Extract the (X, Y) coordinate from the center of the cell holding the provided text.  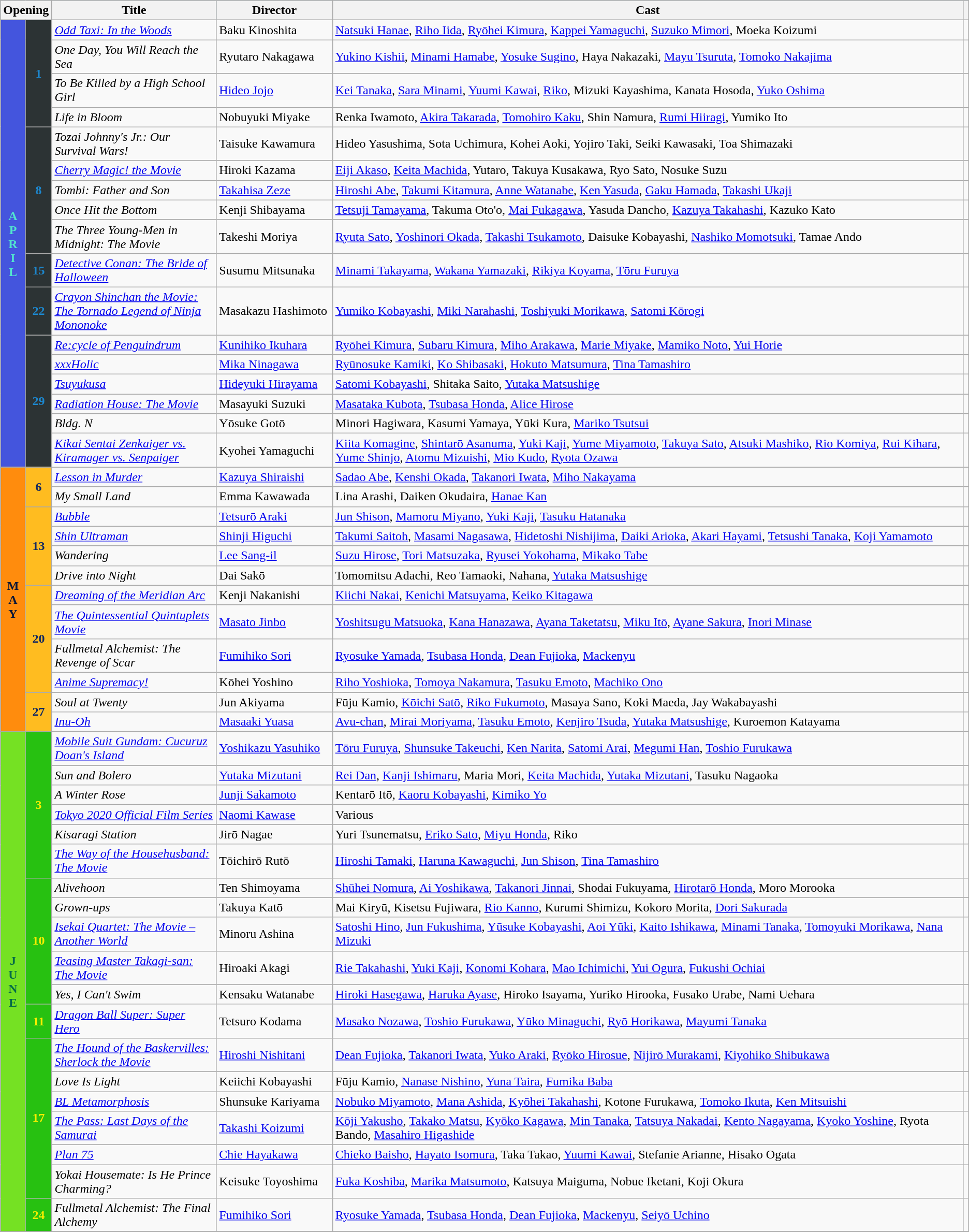
Fūju Kamio, Nanase Nishino, Yuna Taira, Fumika Baba (648, 1081)
Sadao Abe, Kenshi Okada, Takanori Iwata, Miho Nakayama (648, 477)
15 (38, 270)
29 (38, 401)
Crayon Shinchan the Movie: The Tornado Legend of Ninja Mononoke (134, 311)
Tetsuji Tamayama, Takuma Oto'o, Mai Fukagawa, Yasuda Dancho, Kazuya Takahashi, Kazuko Kato (648, 210)
Soul at Twenty (134, 702)
Shunsuke Kariyama (274, 1101)
6 (38, 487)
Eiji Akaso, Keita Machida, Yutaro, Takuya Kusakawa, Ryo Sato, Nosuke Suzu (648, 170)
11 (38, 1021)
Lina Arashi, Daiken Okudaira, Hanae Kan (648, 497)
Anime Supremacy! (134, 682)
Lesson in Murder (134, 477)
Hiroaki Akagi (274, 967)
Takashi Koizumi (274, 1128)
Takuya Katō (274, 907)
1 (38, 74)
Naomi Kawase (274, 815)
8 (38, 190)
Fūju Kamio, Kōichi Satō, Riko Fukumoto, Masaya Sano, Koki Maeda, Jay Wakabayashi (648, 702)
Kazuya Shiraishi (274, 477)
Fuka Koshiba, Marika Matsumoto, Katsuya Maiguma, Nobue Iketani, Koji Okura (648, 1182)
Tetsurō Araki (274, 516)
22 (38, 311)
Minoru Ashina (274, 934)
The Hound of the Baskervilles: Sherlock the Movie (134, 1054)
Jun Akiyama (274, 702)
Keiichi Kobayashi (274, 1081)
Susumu Mitsunaka (274, 270)
Yoshikazu Yasuhiko (274, 749)
Life in Bloom (134, 117)
Kenji Shibayama (274, 210)
Taisuke Kawamura (274, 144)
Chieko Baisho, Hayato Isomura, Taka Takao, Yuumi Kawai, Stefanie Arianne, Hisako Ogata (648, 1155)
MAY (13, 600)
Takahisa Zeze (274, 190)
Renka Iwamoto, Akira Takarada, Tomohiro Kaku, Shin Namura, Rumi Hiiragi, Yumiko Ito (648, 117)
Kunihiko Ikuhara (274, 344)
10 (38, 941)
Isekai Quartet: The Movie – Another World (134, 934)
Kōhei Yoshino (274, 682)
One Day, You Will Reach the Sea (134, 57)
Yuri Tsunematsu, Eriko Sato, Miyu Honda, Riko (648, 834)
Teasing Master Takagi-san: The Movie (134, 967)
24 (38, 1215)
Nobuko Miyamoto, Mana Ashida, Kyōhei Takahashi, Kotone Furukawa, Tomoko Ikuta, Ken Mitsuishi (648, 1101)
Tokyo 2020 Official Film Series (134, 815)
Takumi Saitoh, Masami Nagasawa, Hidetoshi Nishijima, Daiki Arioka, Akari Hayami, Tetsushi Tanaka, Koji Yamamoto (648, 536)
Masako Nozawa, Toshio Furukawa, Yūko Minaguchi, Ryō Horikawa, Mayumi Tanaka (648, 1021)
17 (38, 1118)
APRIL (13, 243)
Shin Ultraman (134, 536)
BL Metamorphosis (134, 1101)
Yumiko Kobayashi, Miki Narahashi, Toshiyuki Morikawa, Satomi Kōrogi (648, 311)
Shūhei Nomura, Ai Yoshikawa, Takanori Jinnai, Shodai Fukuyama, Hirotarō Honda, Moro Morooka (648, 888)
Hideo Jojo (274, 90)
Emma Kawawada (274, 497)
Baku Kinoshita (274, 30)
Jirō Nagae (274, 834)
Lee Sang-il (274, 556)
Kōji Yakusho, Takako Matsu, Kyōko Kagawa, Min Tanaka, Tatsuya Nakadai, Kento Nagayama, Kyoko Yoshine, Ryota Bando, Masahiro Higashide (648, 1128)
Various (648, 815)
To Be Killed by a High School Girl (134, 90)
Title (134, 10)
Masayuki Suzuki (274, 404)
Grown-ups (134, 907)
Ryuta Sato, Yoshinori Okada, Takashi Tsukamoto, Daisuke Kobayashi, Nashiko Momotsuki, Tamae Ando (648, 236)
Cherry Magic! the Movie (134, 170)
Masataka Kubota, Tsubasa Honda, Alice Hirose (648, 404)
Kikai Sentai Zenkaiger vs. Kiramager vs. Senpaiger (134, 451)
Kisaragi Station (134, 834)
Rie Takahashi, Yuki Kaji, Konomi Kohara, Mao Ichimichi, Yui Ogura, Fukushi Ochiai (648, 967)
Kensaku Watanabe (274, 994)
Hiroshi Abe, Takumi Kitamura, Anne Watanabe, Ken Yasuda, Gaku Hamada, Takashi Ukaji (648, 190)
Hiroshi Tamaki, Haruna Kawaguchi, Jun Shison, Tina Tamashiro (648, 861)
Opening (26, 10)
Kenji Nakanishi (274, 595)
The Pass: Last Days of the Samurai (134, 1128)
Dreaming of the Meridian Arc (134, 595)
Mika Ninagawa (274, 365)
Hiroshi Nishitani (274, 1054)
13 (38, 546)
Masaaki Yuasa (274, 722)
27 (38, 712)
Kiichi Nakai, Kenichi Matsuyama, Keiko Kitagawa (648, 595)
Fullmetal Alchemist: The Revenge of Scar (134, 656)
Kyohei Yamaguchi (274, 451)
Minami Takayama, Wakana Yamazaki, Rikiya Koyama, Tōru Furuya (648, 270)
Keisuke Toyoshima (274, 1182)
Junji Sakamoto (274, 795)
Bldg. N (134, 424)
Sun and Bolero (134, 775)
Ryūnosuke Kamiki, Ko Shibasaki, Hokuto Matsumura, Tina Tamashiro (648, 365)
Hideo Yasushima, Sota Uchimura, Kohei Aoki, Yojiro Taki, Seiki Kawasaki, Toa Shimazaki (648, 144)
Radiation House: The Movie (134, 404)
Takeshi Moriya (274, 236)
Jun Shison, Mamoru Miyano, Yuki Kaji, Tasuku Hatanaka (648, 516)
Riho Yoshioka, Tomoya Nakamura, Tasuku Emoto, Machiko Ono (648, 682)
Mai Kiryū, Kisetsu Fujiwara, Rio Kanno, Kurumi Shimizu, Kokoro Morita, Dori Sakurada (648, 907)
Avu-chan, Mirai Moriyama, Tasuku Emoto, Kenjiro Tsuda, Yutaka Matsushige, Kuroemon Katayama (648, 722)
Chie Hayakawa (274, 1155)
Wandering (134, 556)
Tozai Johnny's Jr.: Our Survival Wars! (134, 144)
Cast (648, 10)
Hiroki Hasegawa, Haruka Ayase, Hiroko Isayama, Yuriko Hirooka, Fusako Urabe, Nami Uehara (648, 994)
Rei Dan, Kanji Ishimaru, Maria Mori, Keita Machida, Yutaka Mizutani, Tasuku Nagaoka (648, 775)
Masato Jinbo (274, 621)
My Small Land (134, 497)
Love Is Light (134, 1081)
Tombi: Father and Son (134, 190)
Yoshitsugu Matsuoka, Kana Hanazawa, Ayana Taketatsu, Miku Itō, Ayane Sakura, Inori Minase (648, 621)
Suzu Hirose, Tori Matsuzaka, Ryusei Yokohama, Mikako Tabe (648, 556)
Minori Hagiwara, Kasumi Yamaya, Yūki Kura, Mariko Tsutsui (648, 424)
Hiroki Kazama (274, 170)
Drive into Night (134, 575)
Ryōhei Kimura, Subaru Kimura, Miho Arakawa, Marie Miyake, Mamiko Noto, Yui Horie (648, 344)
Yukino Kishii, Minami Hamabe, Yosuke Sugino, Haya Nakazaki, Mayu Tsuruta, Tomoko Nakajima (648, 57)
Natsuki Hanae, Riho Iida, Ryōhei Kimura, Kappei Yamaguchi, Suzuko Mimori, Moeka Koizumi (648, 30)
Dean Fujioka, Takanori Iwata, Yuko Araki, Ryōko Hirosue, Nijirō Murakami, Kiyohiko Shibukawa (648, 1054)
Re:cycle of Penguindrum (134, 344)
Mobile Suit Gundam: Cucuruz Doan's Island (134, 749)
Yutaka Mizutani (274, 775)
Alivehoon (134, 888)
Yes, I Can't Swim (134, 994)
JUNE (13, 982)
3 (38, 805)
Detective Conan: The Bride of Halloween (134, 270)
Fullmetal Alchemist: The Final Alchemy (134, 1215)
Tetsuro Kodama (274, 1021)
Hideyuki Hirayama (274, 384)
A Winter Rose (134, 795)
Satoshi Hino, Jun Fukushima, Yūsuke Kobayashi, Aoi Yūki, Kaito Ishikawa, Minami Tanaka, Tomoyuki Morikawa, Nana Mizuki (648, 934)
Kei Tanaka, Sara Minami, Yuumi Kawai, Riko, Mizuki Kayashima, Kanata Hosoda, Yuko Oshima (648, 90)
Nobuyuki Miyake (274, 117)
Masakazu Hashimoto (274, 311)
Inu-Oh (134, 722)
Bubble (134, 516)
xxxHolic (134, 365)
Yōsuke Gotō (274, 424)
Dragon Ball Super: Super Hero (134, 1021)
Yokai Housemate: Is He Prince Charming? (134, 1182)
20 (38, 639)
Director (274, 10)
Tsuyukusa (134, 384)
Kentarō Itō, Kaoru Kobayashi, Kimiko Yo (648, 795)
Dai Sakō (274, 575)
Tōichirō Rutō (274, 861)
Once Hit the Bottom (134, 210)
Plan 75 (134, 1155)
The Three Young-Men in Midnight: The Movie (134, 236)
Satomi Kobayashi, Shitaka Saito, Yutaka Matsushige (648, 384)
Ryosuke Yamada, Tsubasa Honda, Dean Fujioka, Mackenyu (648, 656)
Tōru Furuya, Shunsuke Takeuchi, Ken Narita, Satomi Arai, Megumi Han, Toshio Furukawa (648, 749)
Ryutaro Nakagawa (274, 57)
Ryosuke Yamada, Tsubasa Honda, Dean Fujioka, Mackenyu, Seiyō Uchino (648, 1215)
Odd Taxi: In the Woods (134, 30)
Shinji Higuchi (274, 536)
Tomomitsu Adachi, Reo Tamaoki, Nahana, Yutaka Matsushige (648, 575)
Ten Shimoyama (274, 888)
The Way of the Househusband: The Movie (134, 861)
The Quintessential Quintuplets Movie (134, 621)
